Extract the (x, y) coordinate from the center of the cell holding the provided text.  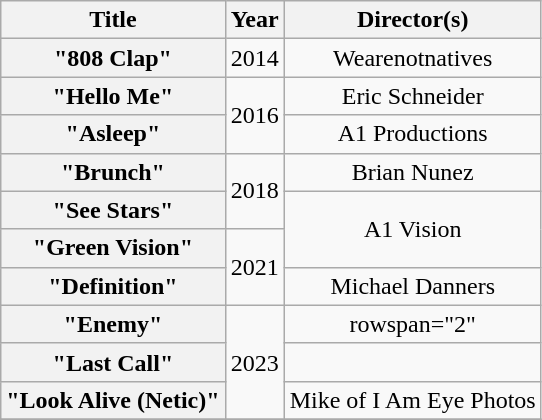
2018 (254, 191)
"Asleep" (113, 134)
"See Stars" (113, 210)
Brian Nunez (412, 172)
"Brunch" (113, 172)
"Hello Me" (113, 96)
"Look Alive (Netic)" (113, 400)
Year (254, 20)
"Last Call" (113, 362)
A1 Vision (412, 229)
"Definition" (113, 286)
2021 (254, 267)
"808 Clap" (113, 58)
A1 Productions (412, 134)
"Enemy" (113, 324)
Michael Danners (412, 286)
Director(s) (412, 20)
Eric Schneider (412, 96)
"Green Vision" (113, 248)
Wearenotnatives (412, 58)
Title (113, 20)
2016 (254, 115)
rowspan="2" (412, 324)
2014 (254, 58)
Mike of I Am Eye Photos (412, 400)
2023 (254, 362)
